Pinpoint the cell where the given text exists, returning its (X, Y) midpoint coordinate. 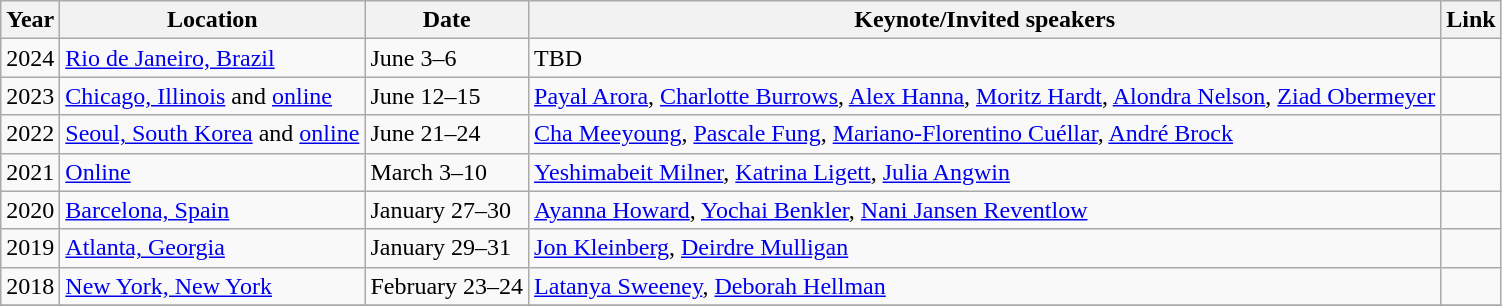
Seoul, South Korea and online (212, 134)
January 27–30 (447, 210)
Cha Meeyoung, Pascale Fung, Mariano-Florentino Cuéllar, André Brock (985, 134)
2022 (30, 134)
Date (447, 20)
Chicago, Illinois and online (212, 96)
Atlanta, Georgia (212, 248)
2020 (30, 210)
2018 (30, 286)
2021 (30, 172)
February 23–24 (447, 286)
Barcelona, Spain (212, 210)
Rio de Janeiro, Brazil (212, 58)
2024 (30, 58)
Keynote/Invited speakers (985, 20)
Link (1471, 20)
2023 (30, 96)
New York, New York (212, 286)
Year (30, 20)
Yeshimabeit Milner, Katrina Ligett, Julia Angwin (985, 172)
March 3–10 (447, 172)
January 29–31 (447, 248)
June 21–24 (447, 134)
Location (212, 20)
June 3–6 (447, 58)
TBD (985, 58)
Ayanna Howard, Yochai Benkler, Nani Jansen Reventlow (985, 210)
Latanya Sweeney, Deborah Hellman (985, 286)
Online (212, 172)
2019 (30, 248)
Jon Kleinberg, Deirdre Mulligan (985, 248)
June 12–15 (447, 96)
Payal Arora, Charlotte Burrows, Alex Hanna, Moritz Hardt, Alondra Nelson, Ziad Obermeyer (985, 96)
